Find where the given text appears and provide that cell's center as [X, Y] coordinate. 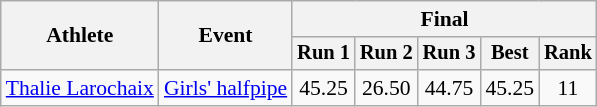
Thalie Larochaix [80, 88]
Best [510, 54]
Run 1 [324, 54]
Athlete [80, 36]
Run 2 [386, 54]
11 [568, 88]
Girls' halfpipe [226, 88]
44.75 [450, 88]
Run 3 [450, 54]
26.50 [386, 88]
Final [444, 19]
Rank [568, 54]
Event [226, 36]
